Provide the [x, y] coordinate of the cell's center where the given text is located.  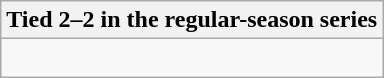
Tied 2–2 in the regular-season series [192, 20]
